Return (X, Y) of the center of cell containing provided text 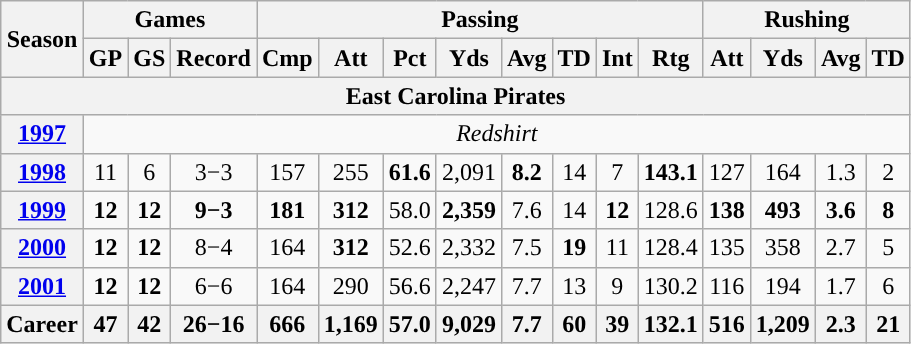
Season (42, 39)
Rushing (806, 20)
1999 (42, 210)
2.3 (840, 324)
GS (150, 58)
13 (574, 286)
1,209 (782, 324)
8 (888, 210)
2.7 (840, 248)
47 (105, 324)
8.2 (526, 172)
128.4 (670, 248)
132.1 (670, 324)
56.6 (410, 286)
19 (574, 248)
Career (42, 324)
26−16 (214, 324)
3−3 (214, 172)
2,247 (468, 286)
Pct (410, 58)
57.0 (410, 324)
127 (726, 172)
143.1 (670, 172)
9−3 (214, 210)
7 (617, 172)
2,091 (468, 172)
1,169 (350, 324)
Games (170, 20)
1997 (42, 134)
39 (617, 324)
2001 (42, 286)
1.7 (840, 286)
60 (574, 324)
9 (617, 286)
61.6 (410, 172)
255 (350, 172)
58.0 (410, 210)
135 (726, 248)
2,332 (468, 248)
181 (287, 210)
493 (782, 210)
130.2 (670, 286)
Passing (480, 20)
3.6 (840, 210)
Cmp (287, 58)
5 (888, 248)
290 (350, 286)
358 (782, 248)
157 (287, 172)
138 (726, 210)
21 (888, 324)
128.6 (670, 210)
East Carolina Pirates (456, 96)
42 (150, 324)
116 (726, 286)
Int (617, 58)
7.6 (526, 210)
516 (726, 324)
1998 (42, 172)
52.6 (410, 248)
8−4 (214, 248)
2000 (42, 248)
194 (782, 286)
GP (105, 58)
666 (287, 324)
9,029 (468, 324)
2,359 (468, 210)
1.3 (840, 172)
Record (214, 58)
Redshirt (496, 134)
6−6 (214, 286)
2 (888, 172)
7.5 (526, 248)
Rtg (670, 58)
